Return [X, Y] of the center of cell containing provided text 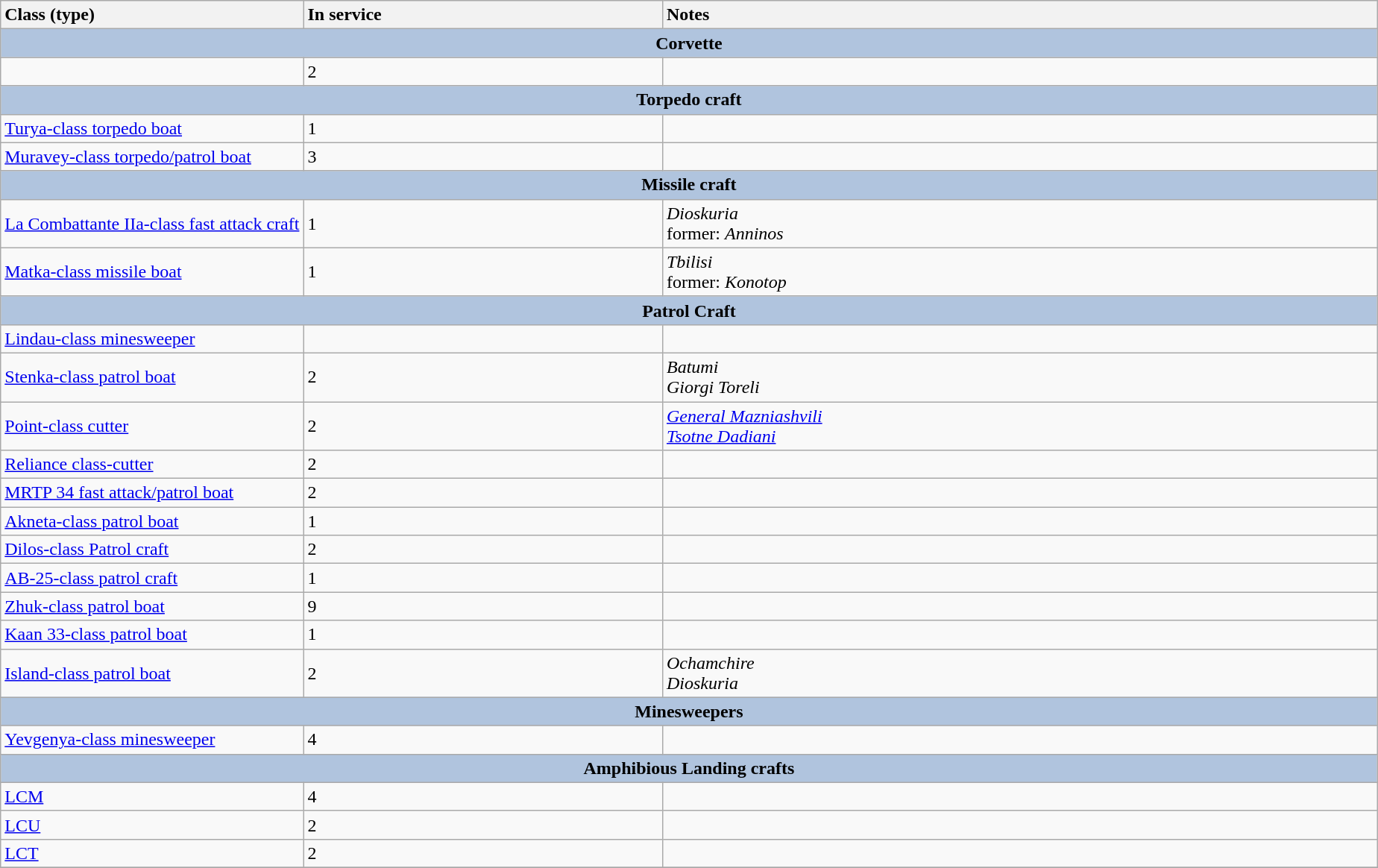
Batumi Giorgi Toreli [1020, 377]
La Combattante IIa-class fast attack craft [152, 224]
Island-class patrol boat [152, 673]
General Mazniashvili Tsotne Dadiani [1020, 425]
Dilos-class Patrol craft [152, 550]
Zhuk-class patrol boat [152, 606]
Dioskuria former: Anninos [1020, 224]
LCU [152, 825]
Matka-class missile boat [152, 271]
Muravey-class torpedo/patrol boat [152, 157]
Akneta-class patrol boat [152, 521]
Kaan 33-class patrol boat [152, 635]
Patrol Craft [689, 310]
MRTP 34 fast attack/patrol boat [152, 493]
Point-class cutter [152, 425]
In service [483, 15]
Lindau-class minesweeper [152, 339]
Turya-class torpedo boat [152, 128]
3 [483, 157]
Ochamchire Dioskuria [1020, 673]
AB-25-class patrol craft [152, 578]
Notes [1020, 15]
Tbilisi former: Konotop [1020, 271]
Yevgenya-class minesweeper [152, 740]
Amphibious Landing crafts [689, 768]
Reliance class-cutter [152, 465]
Stenka-class patrol boat [152, 377]
LCT [152, 853]
Minesweepers [689, 711]
Class (type) [152, 15]
Missile craft [689, 185]
Torpedo craft [689, 100]
Corvette [689, 43]
LCM [152, 796]
9 [483, 606]
